Return the (X, Y) coordinate for the center point of the cell that contains the specified text.  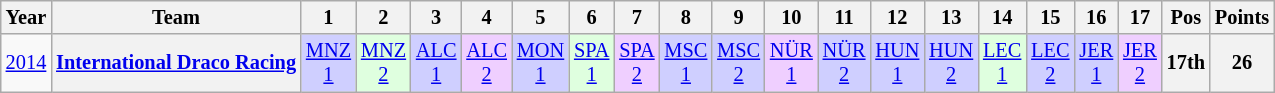
17 (1140, 17)
HUN1 (897, 63)
JER2 (1140, 63)
Points (1242, 17)
Team (176, 17)
1 (328, 17)
MON1 (540, 63)
ALC1 (436, 63)
2 (384, 17)
MNZ1 (328, 63)
ALC2 (486, 63)
3 (436, 17)
12 (897, 17)
17th (1186, 63)
14 (1002, 17)
International Draco Racing (176, 63)
Year (26, 17)
13 (951, 17)
JER1 (1096, 63)
SPA1 (592, 63)
SPA2 (636, 63)
Pos (1186, 17)
HUN2 (951, 63)
9 (738, 17)
MSC1 (686, 63)
2014 (26, 63)
8 (686, 17)
26 (1242, 63)
4 (486, 17)
16 (1096, 17)
6 (592, 17)
MSC2 (738, 63)
15 (1050, 17)
MNZ2 (384, 63)
NÜR1 (792, 63)
5 (540, 17)
7 (636, 17)
LEC1 (1002, 63)
10 (792, 17)
LEC2 (1050, 63)
11 (844, 17)
NÜR2 (844, 63)
